Provide the [x, y] coordinate of the cell's center where the given text is located.  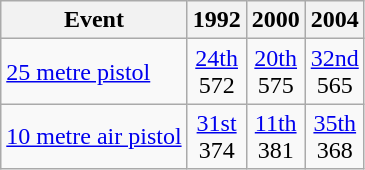
10 metre air pistol [94, 136]
Event [94, 20]
11th381 [276, 136]
32nd565 [334, 72]
31st374 [216, 136]
24th572 [216, 72]
1992 [216, 20]
25 metre pistol [94, 72]
2004 [334, 20]
20th575 [276, 72]
2000 [276, 20]
35th368 [334, 136]
